Capture the cell that displays the provided text and extract its (x, y) central coordinate. 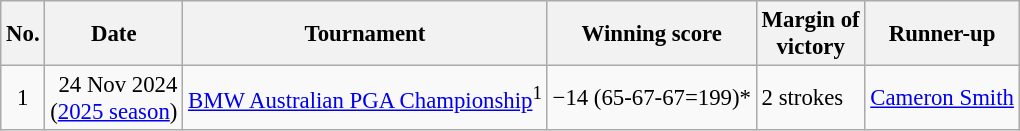
1 (23, 98)
24 Nov 2024(2025 season) (114, 98)
No. (23, 34)
Cameron Smith (942, 98)
Margin ofvictory (810, 34)
BMW Australian PGA Championship1 (366, 98)
−14 (65-67-67=199)* (652, 98)
Date (114, 34)
Winning score (652, 34)
Runner-up (942, 34)
Tournament (366, 34)
2 strokes (810, 98)
